For the text-containing cell, return its midpoint in [x, y] coordinate format. 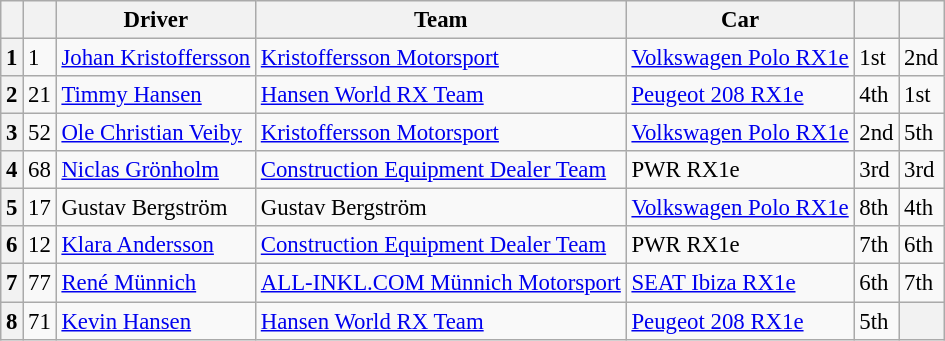
52 [40, 133]
4 [12, 170]
8th [876, 208]
68 [40, 170]
2 [12, 95]
71 [40, 321]
3 [12, 133]
Car [740, 20]
6 [12, 245]
René Münnich [156, 283]
77 [40, 283]
8 [12, 321]
Driver [156, 20]
Niclas Grönholm [156, 170]
Kevin Hansen [156, 321]
Johan Kristoffersson [156, 58]
12 [40, 245]
ALL-INKL.COM Münnich Motorsport [440, 283]
21 [40, 95]
17 [40, 208]
Team [440, 20]
7 [12, 283]
5 [12, 208]
Ole Christian Veiby [156, 133]
SEAT Ibiza RX1e [740, 283]
Klara Andersson [156, 245]
Timmy Hansen [156, 95]
